Identify which cell holds the provided text, then report its (x, y) central coordinate. 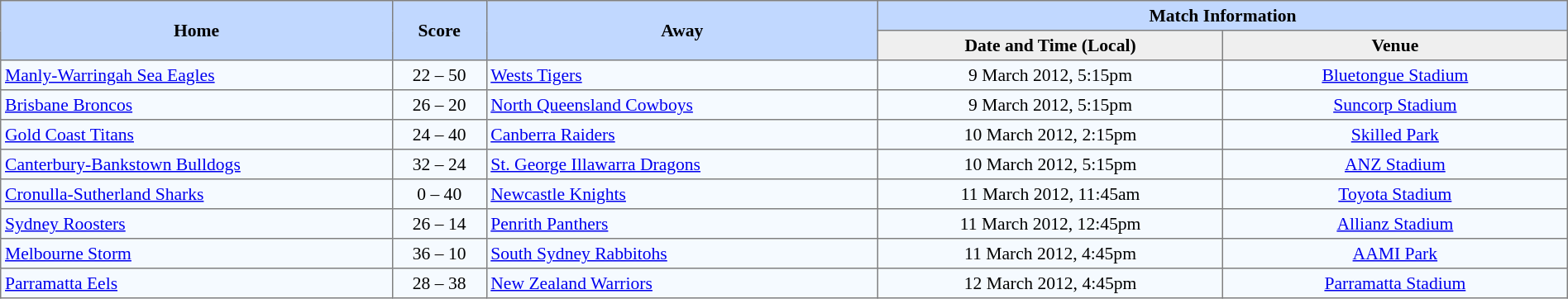
ANZ Stadium (1394, 164)
Cronulla-Sutherland Sharks (197, 194)
10 March 2012, 5:15pm (1050, 164)
Bluetongue Stadium (1394, 75)
Skilled Park (1394, 135)
New Zealand Warriors (682, 283)
11 March 2012, 4:45pm (1050, 254)
Venue (1394, 45)
Melbourne Storm (197, 254)
22 – 50 (439, 75)
Home (197, 31)
Away (682, 31)
Toyota Stadium (1394, 194)
AAMI Park (1394, 254)
Penrith Panthers (682, 224)
10 March 2012, 2:15pm (1050, 135)
Allianz Stadium (1394, 224)
24 – 40 (439, 135)
32 – 24 (439, 164)
36 – 10 (439, 254)
Manly-Warringah Sea Eagles (197, 75)
Parramatta Eels (197, 283)
28 – 38 (439, 283)
Date and Time (Local) (1050, 45)
0 – 40 (439, 194)
Match Information (1223, 16)
Suncorp Stadium (1394, 105)
Score (439, 31)
North Queensland Cowboys (682, 105)
Parramatta Stadium (1394, 283)
Newcastle Knights (682, 194)
26 – 14 (439, 224)
South Sydney Rabbitohs (682, 254)
Gold Coast Titans (197, 135)
11 March 2012, 12:45pm (1050, 224)
26 – 20 (439, 105)
Wests Tigers (682, 75)
Canberra Raiders (682, 135)
Canterbury-Bankstown Bulldogs (197, 164)
Sydney Roosters (197, 224)
12 March 2012, 4:45pm (1050, 283)
St. George Illawarra Dragons (682, 164)
Brisbane Broncos (197, 105)
11 March 2012, 11:45am (1050, 194)
